Search for the cell housing the specified text and yield its [X, Y] center coordinate. 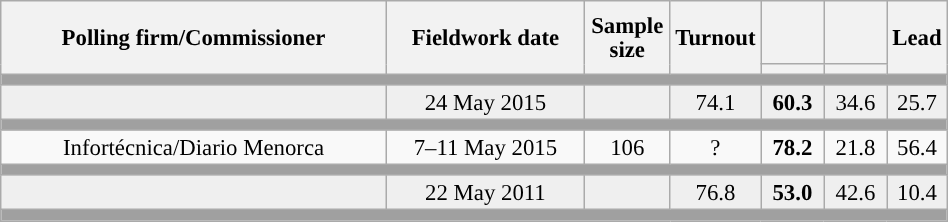
Infortécnica/Diario Menorca [194, 148]
10.4 [917, 194]
Turnout [716, 38]
24 May 2015 [485, 102]
Fieldwork date [485, 38]
Polling firm/Commissioner [194, 38]
21.8 [856, 148]
74.1 [716, 102]
34.6 [856, 102]
76.8 [716, 194]
? [716, 148]
Lead [917, 38]
Sample size [627, 38]
7–11 May 2015 [485, 148]
60.3 [792, 102]
78.2 [792, 148]
53.0 [792, 194]
25.7 [917, 102]
106 [627, 148]
56.4 [917, 148]
22 May 2011 [485, 194]
42.6 [856, 194]
